From the cell containing the given text, extract its center point as [X, Y] coordinate. 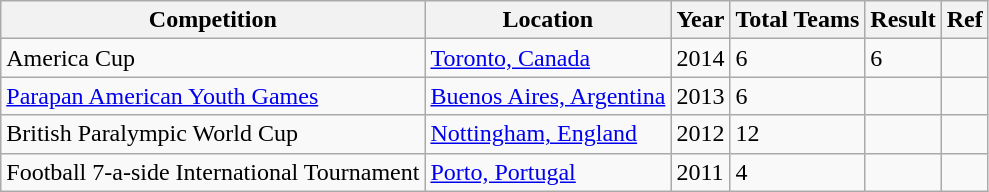
Competition [213, 20]
Porto, Portugal [548, 172]
Toronto, Canada [548, 58]
2014 [700, 58]
Location [548, 20]
British Paralympic World Cup [213, 134]
2013 [700, 96]
12 [798, 134]
Result [903, 20]
Football 7-a-side International Tournament [213, 172]
2012 [700, 134]
America Cup [213, 58]
4 [798, 172]
2011 [700, 172]
Ref [964, 20]
Total Teams [798, 20]
Nottingham, England [548, 134]
Parapan American Youth Games [213, 96]
Buenos Aires, Argentina [548, 96]
Year [700, 20]
